Identify which cell holds the provided text, then report its [X, Y] central coordinate. 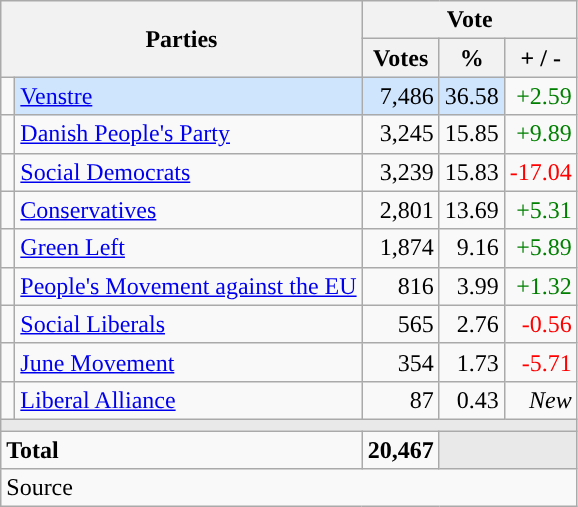
15.83 [472, 172]
+5.89 [540, 248]
Total [182, 449]
-17.04 [540, 172]
+ / - [540, 58]
Venstre [188, 96]
Parties [182, 39]
0.43 [472, 400]
Vote [470, 20]
565 [400, 324]
Conservatives [188, 210]
Liberal Alliance [188, 400]
3,245 [400, 134]
+9.89 [540, 134]
New [540, 400]
1,874 [400, 248]
% [472, 58]
36.58 [472, 96]
1.73 [472, 362]
816 [400, 286]
-0.56 [540, 324]
Votes [400, 58]
Source [290, 488]
7,486 [400, 96]
-5.71 [540, 362]
+5.31 [540, 210]
20,467 [400, 449]
87 [400, 400]
13.69 [472, 210]
+1.32 [540, 286]
Danish People's Party [188, 134]
354 [400, 362]
2.76 [472, 324]
People's Movement against the EU [188, 286]
3.99 [472, 286]
Social Democrats [188, 172]
3,239 [400, 172]
June Movement [188, 362]
Green Left [188, 248]
2,801 [400, 210]
15.85 [472, 134]
9.16 [472, 248]
Social Liberals [188, 324]
+2.59 [540, 96]
